Provide the (X, Y) coordinate of the cell's center where the given text is located.  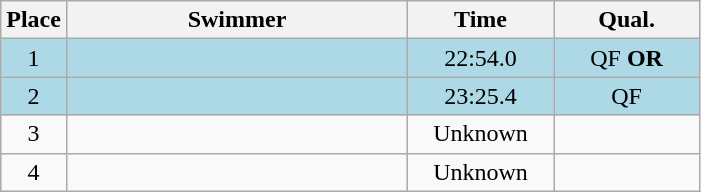
Time (481, 20)
Qual. (627, 20)
4 (34, 172)
Swimmer (236, 20)
Place (34, 20)
22:54.0 (481, 58)
23:25.4 (481, 96)
1 (34, 58)
3 (34, 134)
QF (627, 96)
2 (34, 96)
QF OR (627, 58)
